Scan for the cell matching the given text and deliver its (x, y) coordinate at center. 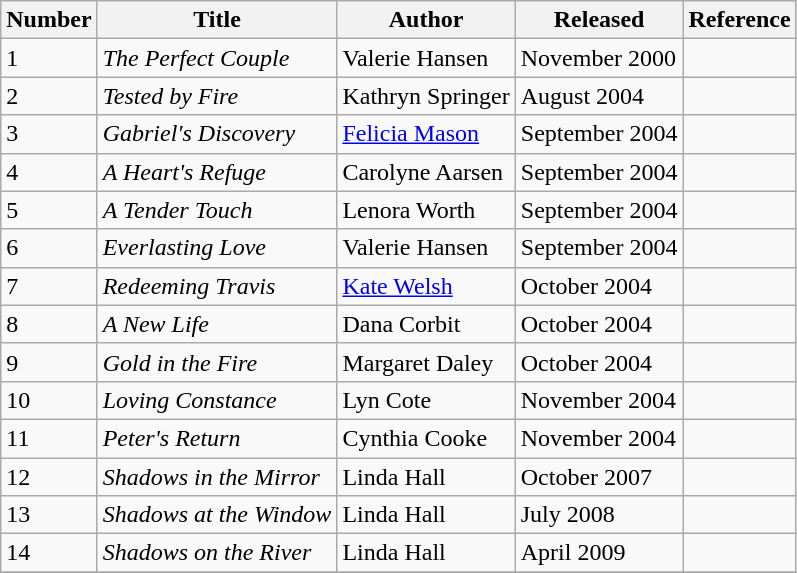
Reference (740, 20)
11 (49, 438)
Kathryn Springer (426, 96)
Released (599, 20)
7 (49, 286)
Margaret Daley (426, 362)
1 (49, 58)
Dana Corbit (426, 324)
October 2007 (599, 477)
A Tender Touch (217, 210)
6 (49, 248)
Everlasting Love (217, 248)
Tested by Fire (217, 96)
4 (49, 172)
9 (49, 362)
April 2009 (599, 553)
3 (49, 134)
Shadows in the Mirror (217, 477)
8 (49, 324)
A New Life (217, 324)
July 2008 (599, 515)
Carolyne Aarsen (426, 172)
Loving Constance (217, 400)
Kate Welsh (426, 286)
Felicia Mason (426, 134)
Peter's Return (217, 438)
14 (49, 553)
Gold in the Fire (217, 362)
5 (49, 210)
Lenora Worth (426, 210)
Shadows on the River (217, 553)
13 (49, 515)
10 (49, 400)
Number (49, 20)
12 (49, 477)
2 (49, 96)
A Heart's Refuge (217, 172)
Redeeming Travis (217, 286)
August 2004 (599, 96)
Author (426, 20)
The Perfect Couple (217, 58)
Gabriel's Discovery (217, 134)
Cynthia Cooke (426, 438)
Title (217, 20)
Shadows at the Window (217, 515)
Lyn Cote (426, 400)
November 2000 (599, 58)
